Pinpoint the cell where the given text exists, returning its (x, y) midpoint coordinate. 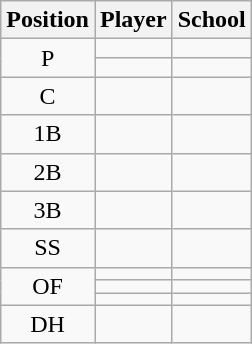
Player (133, 20)
P (48, 58)
OF (48, 286)
1B (48, 134)
School (212, 20)
C (48, 96)
DH (48, 324)
3B (48, 210)
2B (48, 172)
Position (48, 20)
SS (48, 248)
